From the cell containing the given text, extract its center point as [X, Y] coordinate. 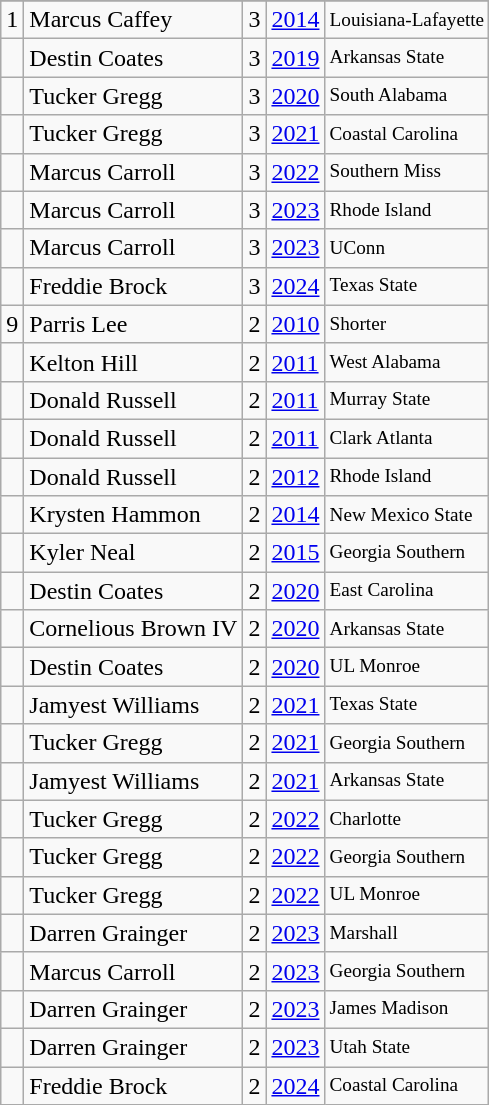
West Alabama [407, 362]
Marshall [407, 933]
Clark Atlanta [407, 438]
UConn [407, 248]
Louisiana-Lafayette [407, 20]
Marcus Caffey [134, 20]
Shorter [407, 324]
Murray State [407, 400]
2010 [296, 324]
Charlotte [407, 819]
2019 [296, 58]
South Alabama [407, 96]
Cornelious Brown IV [134, 629]
Krysten Hammon [134, 515]
East Carolina [407, 591]
Utah State [407, 1047]
Southern Miss [407, 172]
James Madison [407, 1009]
Kyler Neal [134, 553]
9 [12, 324]
Parris Lee [134, 324]
New Mexico State [407, 515]
Kelton Hill [134, 362]
2012 [296, 477]
2015 [296, 553]
1 [12, 20]
